Determine the [x, y] coordinate at the center of the cell enclosing the given text.  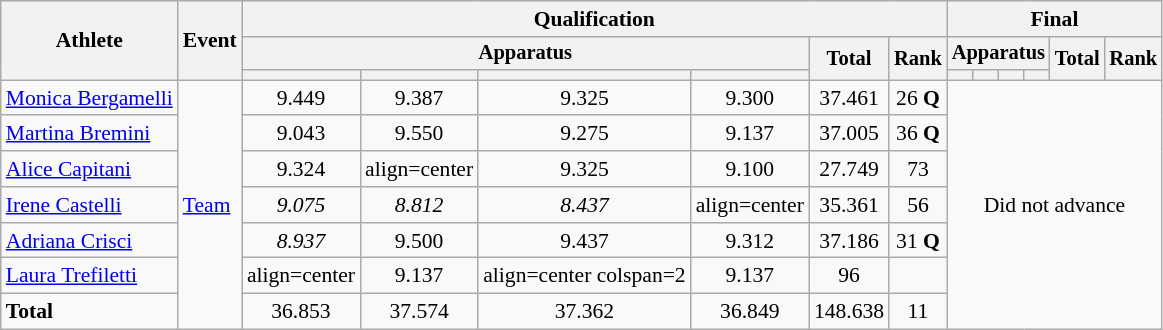
9.275 [584, 134]
35.361 [849, 205]
Athlete [90, 40]
96 [849, 276]
Event [210, 40]
Qualification [594, 19]
37.461 [849, 98]
9.300 [750, 98]
Laura Trefiletti [90, 276]
9.437 [584, 241]
9.550 [419, 134]
9.449 [301, 98]
37.005 [849, 134]
9.387 [419, 98]
26 Q [918, 98]
Alice Capitani [90, 169]
37.574 [419, 312]
9.075 [301, 205]
9.324 [301, 169]
Monica Bergamelli [90, 98]
8.937 [301, 241]
align=center colspan=2 [584, 276]
36.849 [750, 312]
9.500 [419, 241]
Did not advance [1054, 204]
8.812 [419, 205]
Irene Castelli [90, 205]
Final [1054, 19]
27.749 [849, 169]
9.043 [301, 134]
Martina Bremini [90, 134]
148.638 [849, 312]
9.312 [750, 241]
Adriana Crisci [90, 241]
37.186 [849, 241]
37.362 [584, 312]
11 [918, 312]
Team [210, 204]
56 [918, 205]
9.100 [750, 169]
8.437 [584, 205]
73 [918, 169]
36 Q [918, 134]
31 Q [918, 241]
36.853 [301, 312]
